Locate the cell with the specified text and output its [x, y] center coordinate. 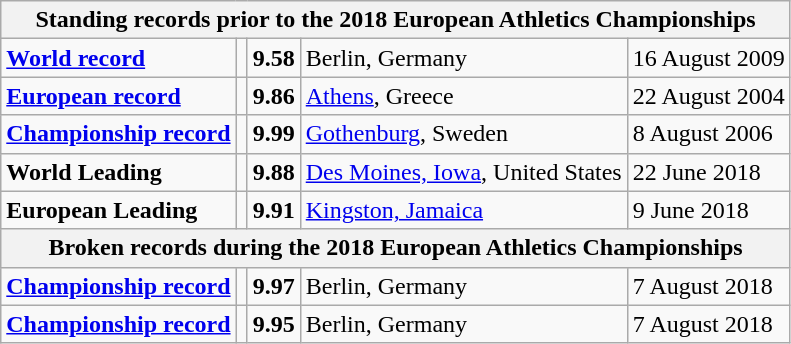
9.99 [274, 134]
22 June 2018 [708, 172]
World record [118, 58]
Athens, Greece [464, 96]
9.88 [274, 172]
World Leading [118, 172]
9.97 [274, 286]
9 June 2018 [708, 210]
9.91 [274, 210]
Standing records prior to the 2018 European Athletics Championships [396, 20]
9.58 [274, 58]
Gothenburg, Sweden [464, 134]
8 August 2006 [708, 134]
Broken records during the 2018 European Athletics Championships [396, 248]
European Leading [118, 210]
European record [118, 96]
22 August 2004 [708, 96]
16 August 2009 [708, 58]
Kingston, Jamaica [464, 210]
Des Moines, Iowa, United States [464, 172]
9.95 [274, 324]
9.86 [274, 96]
